Return the (x, y) coordinate for the center point of the cell that contains the specified text.  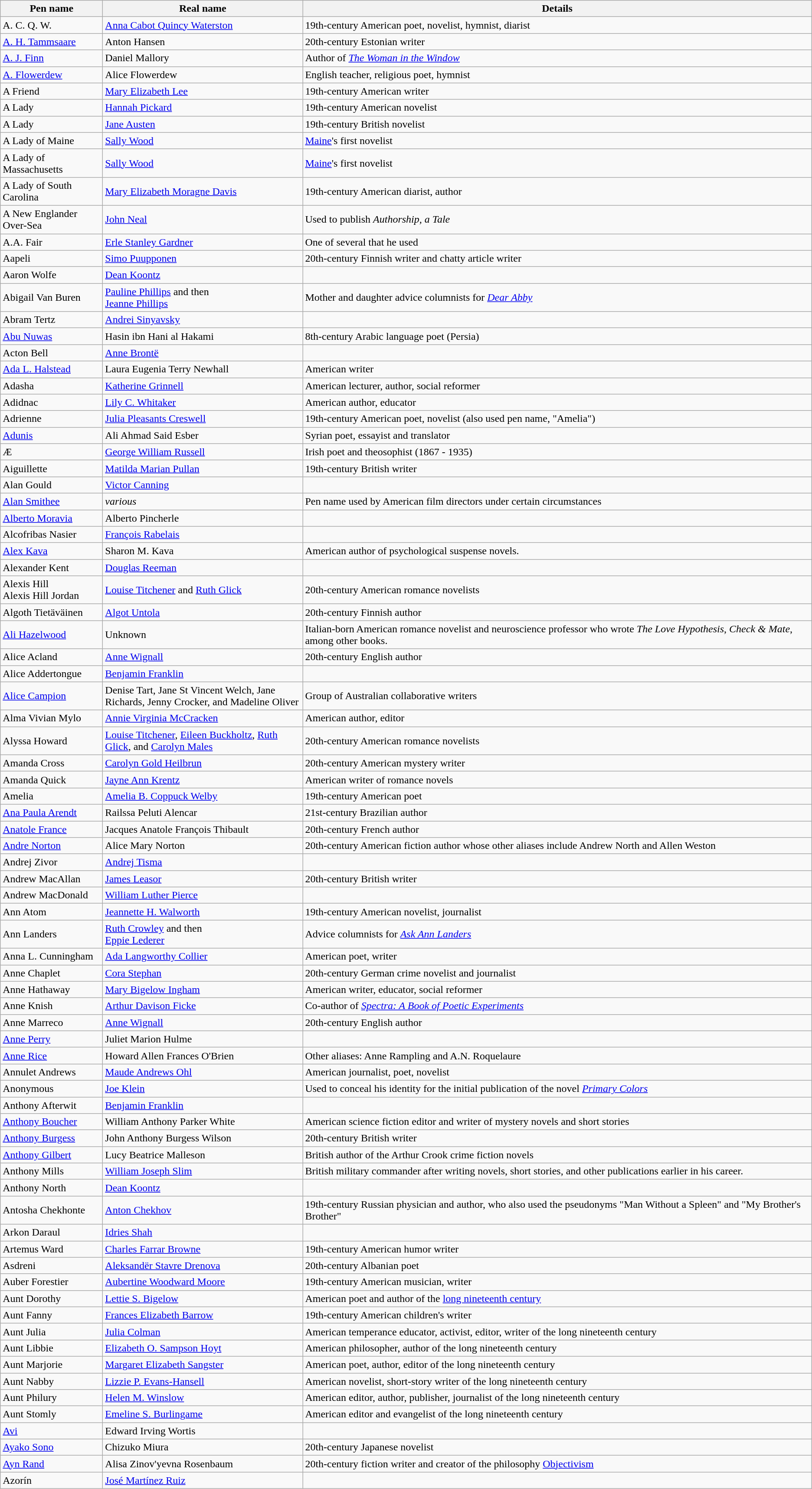
Adrienne (52, 419)
Aunt Dorothy (52, 1298)
Julia Colman (203, 1331)
Abu Nuwas (52, 336)
Andrew MacDonald (52, 895)
Andrej Tisma (203, 862)
A New Englander Over-Sea (52, 220)
A Lady of South Carolina (52, 191)
Alice Addertongue (52, 674)
American science fiction editor and writer of mystery novels and short stories (557, 1122)
Lily C. Whitaker (203, 402)
George William Russell (203, 452)
Louise Titchener and Ruth Glick (203, 590)
American philosopher, author of the long nineteenth century (557, 1348)
Aunt Fanny (52, 1315)
Anthony Burgess (52, 1138)
British author of the Arthur Crook crime fiction novels (557, 1155)
Artemus Ward (52, 1249)
Cora Stephan (203, 973)
Emeline S. Burlingame (203, 1414)
19th-century British writer (557, 468)
Annulet Andrews (52, 1072)
James Leasor (203, 879)
Alice Campion (52, 696)
Laura Eugenia Terry Newhall (203, 369)
A Lady of Maine (52, 141)
Victor Canning (203, 485)
One of several that he used (557, 242)
Amanda Cross (52, 763)
Ruth Crowley and thenEppie Lederer (203, 934)
American temperance educator, activist, editor, writer of the long nineteenth century (557, 1331)
Alexander Kent (52, 568)
21st-century Brazilian author (557, 812)
Idries Shah (203, 1233)
Louise Titchener, Eileen Buckholtz, Ruth Glick, and Carolyn Males (203, 740)
Amelia B. Coppuck Welby (203, 796)
Elizabeth O. Sampson Hoyt (203, 1348)
Andrew MacAllan (52, 879)
Jayne Ann Krentz (203, 779)
Advice columnists for Ask Ann Landers (557, 934)
British military commander after writing novels, short stories, and other publications earlier in his career. (557, 1171)
Ann Landers (52, 934)
Charles Farrar Browne (203, 1249)
19th-century American novelist (557, 108)
Matilda Marian Pullan (203, 468)
Anthony Afterwit (52, 1105)
20th-century American mystery writer (557, 763)
Group of Australian collaborative writers (557, 696)
20th-century Finnish writer and chatty article writer (557, 259)
Anthony Gilbert (52, 1155)
American journalist, poet, novelist (557, 1072)
Abram Tertz (52, 320)
19th-century American poet (557, 796)
Author of The Woman in the Window (557, 58)
Asdreni (52, 1265)
Ann Atom (52, 912)
Howard Allen Frances O'Brien (203, 1055)
Ana Paula Arendt (52, 812)
Lizzie P. Evans-Hansell (203, 1381)
Mary Bigelow Ingham (203, 989)
A. Flowerdew (52, 75)
Ayako Sono (52, 1447)
19th-century American musician, writer (557, 1282)
Alberto Moravia (52, 518)
Abigail Van Buren (52, 298)
American editor and evangelist of the long nineteenth century (557, 1414)
American writer of romance novels (557, 779)
Ayn Rand (52, 1464)
José Martínez Ruiz (203, 1480)
Ada Langworthy Collier (203, 957)
Anthony Mills (52, 1171)
Pen name (52, 9)
Carolyn Gold Heilbrun (203, 763)
Margaret Elizabeth Sangster (203, 1364)
American writer (557, 369)
Simo Puupponen (203, 259)
A. H. Tammsaare (52, 42)
Frances Elizabeth Barrow (203, 1315)
Other aliases: Anne Rampling and A.N. Roquelaure (557, 1055)
Hasin ibn Hani al Hakami (203, 336)
Co-author of Spectra: A Book of Poetic Experiments (557, 1006)
Anne Knish (52, 1006)
American writer, educator, social reformer (557, 989)
Aapeli (52, 259)
A. J. Finn (52, 58)
Edward Irving Wortis (203, 1431)
20th-century American fiction author whose other aliases include Andrew North and Allen Weston (557, 846)
Used to conceal his identity for the initial publication of the novel Primary Colors (557, 1088)
Unknown (203, 634)
Arkon Daraul (52, 1233)
Lettie S. Bigelow (203, 1298)
Katherine Grinnell (203, 386)
Andrei Sinyavsky (203, 320)
Maude Andrews Ohl (203, 1072)
Andre Norton (52, 846)
Alan Gould (52, 485)
Adasha (52, 386)
20th-century fiction writer and creator of the philosophy Objectivism (557, 1464)
Aubertine Woodward Moore (203, 1282)
Mary Elizabeth Moragne Davis (203, 191)
Anne Marreco (52, 1022)
John Anthony Burgess Wilson (203, 1138)
19th-century American children's writer (557, 1315)
Julia Pleasants Creswell (203, 419)
Æ (52, 452)
Anonymous (52, 1088)
A.A. Fair (52, 242)
Amanda Quick (52, 779)
Amelia (52, 796)
Andrej Zivor (52, 862)
John Neal (203, 220)
Alyssa Howard (52, 740)
Anne Rice (52, 1055)
19th-century American poet, novelist, hymnist, diarist (557, 25)
Alice Mary Norton (203, 846)
Used to publish Authorship, a Tale (557, 220)
19th-century American novelist, journalist (557, 912)
Helen M. Winslow (203, 1398)
Jacques Anatole François Thibault (203, 829)
English teacher, religious poet, hymnist (557, 75)
19th-century American writer (557, 91)
Alice Flowerdew (203, 75)
Adidnac (52, 402)
Ali Ahmad Said Esber (203, 435)
Aleksandër Stavre Drenova (203, 1265)
Douglas Reeman (203, 568)
American author, educator (557, 402)
Annie Virginia McCracken (203, 718)
American lecturer, author, social reformer (557, 386)
20th-century Finnish author (557, 612)
20th-century Albanian poet (557, 1265)
Aunt Nabby (52, 1381)
Aunt Stomly (52, 1414)
Auber Forestier (52, 1282)
Italian-born American romance novelist and neuroscience professor who wrote The Love Hypothesis, Check & Mate, among other books. (557, 634)
Aunt Philury (52, 1398)
Real name (203, 9)
Antosha Chekhonte (52, 1210)
Algoth Tietäväinen (52, 612)
8th-century Arabic language poet (Persia) (557, 336)
Details (557, 9)
François Rabelais (203, 535)
Alex Kava (52, 551)
Anthony Boucher (52, 1122)
William Luther Pierce (203, 895)
A Lady of Massachusetts (52, 163)
Mother and daughter advice columnists for Dear Abby (557, 298)
Mary Elizabeth Lee (203, 91)
19th-century British novelist (557, 124)
Adunis (52, 435)
Acton Bell (52, 353)
Anton Hansen (203, 42)
Aunt Libbie (52, 1348)
19th-century American humor writer (557, 1249)
Jane Austen (203, 124)
20th-century Japanese novelist (557, 1447)
Syrian poet, essayist and translator (557, 435)
19th-century American poet, novelist (also used pen name, "Amelia") (557, 419)
Anne Brontë (203, 353)
Pauline Phillips and thenJeanne Phillips (203, 298)
19th-century American diarist, author (557, 191)
A. C. Q. W. (52, 25)
Erle Stanley Gardner (203, 242)
Alisa Zinov'yevna Rosenbaum (203, 1464)
Avi (52, 1431)
Irish poet and theosophist (1867 - 1935) (557, 452)
Algot Untola (203, 612)
American author of psychological suspense novels. (557, 551)
Anne Hathaway (52, 989)
Anne Chaplet (52, 973)
Anthony North (52, 1188)
Sharon M. Kava (203, 551)
Anne Perry (52, 1039)
Alexis Hill Alexis Hill Jordan (52, 590)
Anton Chekhov (203, 1210)
American poet and author of the long nineteenth century (557, 1298)
Joe Klein (203, 1088)
Alice Acland (52, 657)
American editor, author, publisher, journalist of the long nineteenth century (557, 1398)
Aunt Julia (52, 1331)
Railssa Peluti Alencar (203, 812)
Aunt Marjorie (52, 1364)
Daniel Mallory (203, 58)
Alan Smithee (52, 501)
Anna L. Cunningham (52, 957)
American author, editor (557, 718)
Juliet Marion Hulme (203, 1039)
Alma Vivian Mylo (52, 718)
American poet, author, editor of the long nineteenth century (557, 1364)
Jeannette H. Walworth (203, 912)
Ada L. Halstead (52, 369)
Pen name used by American film directors under certain circumstances (557, 501)
Azorín (52, 1480)
Ali Hazelwood (52, 634)
Anatole France (52, 829)
William Joseph Slim (203, 1171)
various (203, 501)
Lucy Beatrice Malleson (203, 1155)
Arthur Davison Ficke (203, 1006)
American poet, writer (557, 957)
Aiguillette (52, 468)
20th-century French author (557, 829)
Anna Cabot Quincy Waterston (203, 25)
Aaron Wolfe (52, 275)
A Friend (52, 91)
20th-century German crime novelist and journalist (557, 973)
Denise Tart, Jane St Vincent Welch, Jane Richards, Jenny Crocker, and Madeline Oliver (203, 696)
20th-century Estonian writer (557, 42)
William Anthony Parker White (203, 1122)
Chizuko Miura (203, 1447)
Alberto Pincherle (203, 518)
Hannah Pickard (203, 108)
Alcofribas Nasier (52, 535)
American novelist, short-story writer of the long nineteenth century (557, 1381)
19th-century Russian physician and author, who also used the pseudonyms "Man Without a Spleen" and "My Brother's Brother" (557, 1210)
